Extract the (x, y) coordinate from the center of the cell holding the provided text.  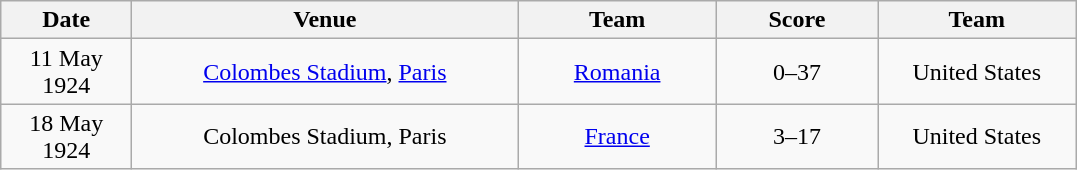
11 May 1924 (66, 72)
18 May 1924 (66, 136)
3–17 (796, 136)
0–37 (796, 72)
France (618, 136)
Romania (618, 72)
Date (66, 20)
Venue (325, 20)
Score (796, 20)
